Extract the [x, y] coordinate from the center of the cell holding the provided text.  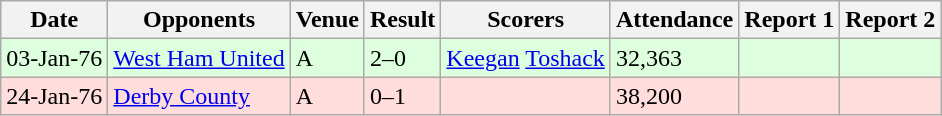
32,363 [674, 58]
Result [402, 20]
Scorers [526, 20]
Date [54, 20]
03-Jan-76 [54, 58]
West Ham United [199, 58]
Report 1 [790, 20]
Venue [327, 20]
Report 2 [890, 20]
24-Jan-76 [54, 96]
0–1 [402, 96]
2–0 [402, 58]
Keegan Toshack [526, 58]
Derby County [199, 96]
Attendance [674, 20]
38,200 [674, 96]
Opponents [199, 20]
